For the text-containing cell, return its midpoint in [x, y] coordinate format. 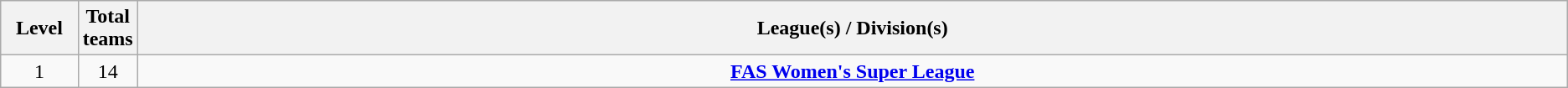
Total teams [107, 28]
14 [107, 71]
1 [39, 71]
FAS Women's Super League [853, 71]
Level [39, 28]
League(s) / Division(s) [853, 28]
